Return [X, Y] of the center of cell containing provided text 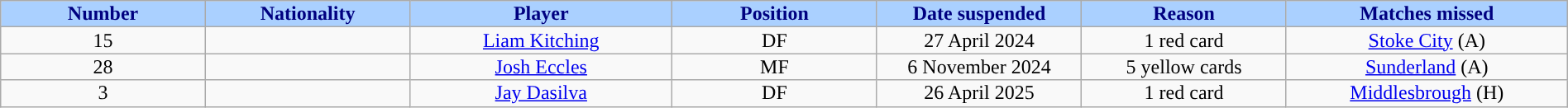
26 April 2025 [979, 93]
Player [541, 14]
Matches missed [1427, 14]
Date suspended [979, 14]
Jay Dasilva [541, 93]
Sunderland (A) [1427, 67]
15 [103, 40]
Position [775, 14]
Number [103, 14]
Liam Kitching [541, 40]
Nationality [308, 14]
Reason [1184, 14]
Middlesbrough (H) [1427, 93]
MF [775, 67]
Josh Eccles [541, 67]
Stoke City (A) [1427, 40]
5 yellow cards [1184, 67]
28 [103, 67]
27 April 2024 [979, 40]
3 [103, 93]
6 November 2024 [979, 67]
